Locate the cell with the specified text and output its [x, y] center coordinate. 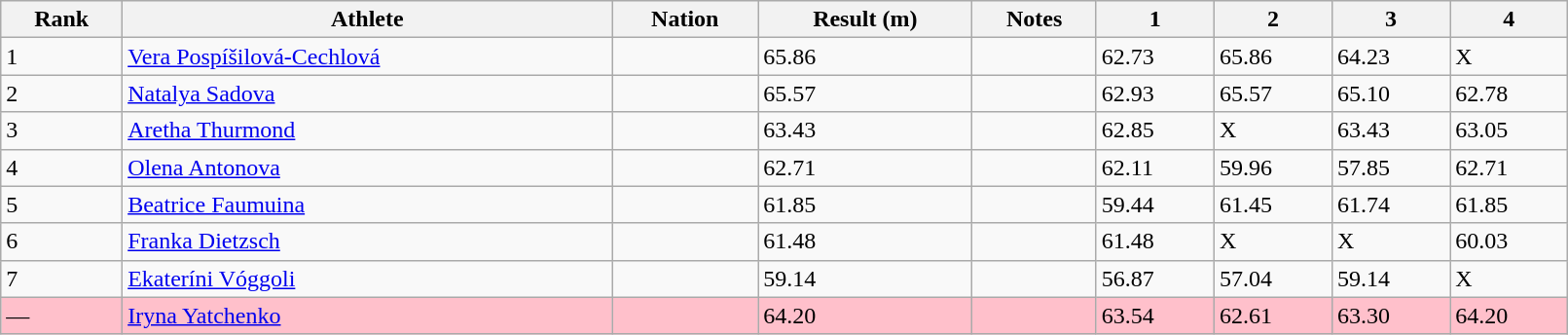
65.10 [1390, 93]
Aretha Thurmond [368, 130]
Olena Antonova [368, 167]
6 [62, 242]
57.04 [1273, 279]
62.78 [1509, 93]
Natalya Sadova [368, 93]
59.44 [1154, 205]
5 [62, 205]
62.73 [1154, 56]
59.96 [1273, 167]
Franka Dietzsch [368, 242]
Iryna Yatchenko [368, 316]
62.61 [1273, 316]
56.87 [1154, 279]
Athlete [368, 19]
63.05 [1509, 130]
Beatrice Faumuina [368, 205]
57.85 [1390, 167]
— [62, 316]
7 [62, 279]
Result (m) [865, 19]
Ekateríni Vóggoli [368, 279]
63.54 [1154, 316]
Vera Pospíšilová-Cechlová [368, 56]
Nation [685, 19]
63.30 [1390, 316]
Notes [1034, 19]
61.45 [1273, 205]
60.03 [1509, 242]
Rank [62, 19]
62.93 [1154, 93]
62.11 [1154, 167]
61.74 [1390, 205]
62.85 [1154, 130]
64.23 [1390, 56]
